Pinpoint the cell where the given text exists, returning its [X, Y] midpoint coordinate. 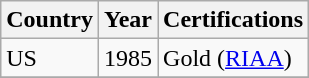
US [50, 58]
Year [128, 20]
Certifications [234, 20]
Gold (RIAA) [234, 58]
1985 [128, 58]
Country [50, 20]
